Locate the cell with the specified text and output its [x, y] center coordinate. 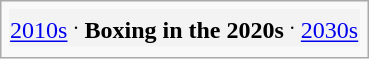
2010s . Boxing in the 2020s . 2030s [184, 27]
